Locate the cell with the specified text and output its (x, y) center coordinate. 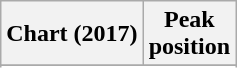
Peakposition (189, 34)
Chart (2017) (72, 34)
